Return the (x, y) coordinate for the center point of the cell that contains the specified text.  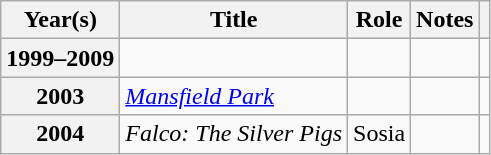
Role (380, 20)
2003 (60, 96)
Notes (445, 20)
Sosia (380, 134)
2004 (60, 134)
Falco: The Silver Pigs (234, 134)
Title (234, 20)
Mansfield Park (234, 96)
1999–2009 (60, 58)
Year(s) (60, 20)
